Pinpoint the cell where the given text exists, returning its (X, Y) midpoint coordinate. 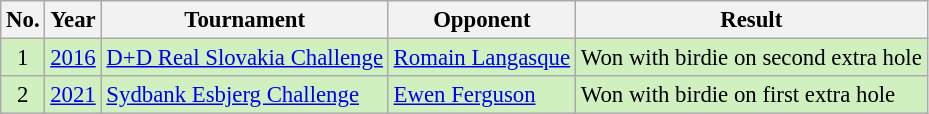
Won with birdie on second extra hole (751, 58)
Opponent (482, 20)
D+D Real Slovakia Challenge (244, 58)
Romain Langasque (482, 58)
Sydbank Esbjerg Challenge (244, 95)
Ewen Ferguson (482, 95)
Year (73, 20)
2 (23, 95)
No. (23, 20)
Won with birdie on first extra hole (751, 95)
Result (751, 20)
Tournament (244, 20)
2021 (73, 95)
1 (23, 58)
2016 (73, 58)
